Locate the cell with the specified text and output its [x, y] center coordinate. 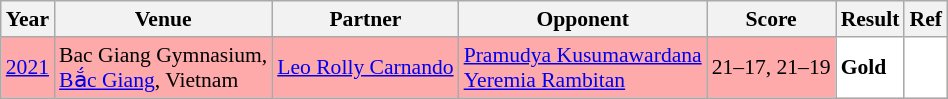
Bac Giang Gymnasium,Bắc Giang, Vietnam [163, 68]
2021 [28, 68]
Pramudya Kusumawardana Yeremia Rambitan [583, 68]
Gold [870, 68]
Opponent [583, 19]
Leo Rolly Carnando [365, 68]
Venue [163, 19]
Partner [365, 19]
Result [870, 19]
Score [772, 19]
21–17, 21–19 [772, 68]
Year [28, 19]
Ref [925, 19]
